Search for the cell housing the specified text and yield its [X, Y] center coordinate. 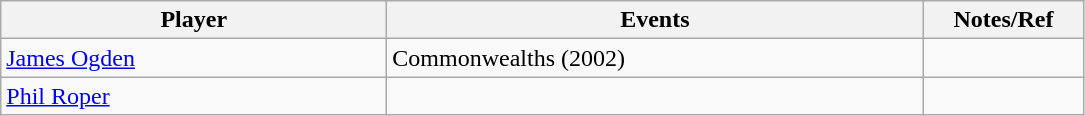
Events [655, 20]
Player [194, 20]
Phil Roper [194, 96]
James Ogden [194, 58]
Notes/Ref [1004, 20]
Commonwealths (2002) [655, 58]
